Identify which cell holds the provided text, then report its (X, Y) central coordinate. 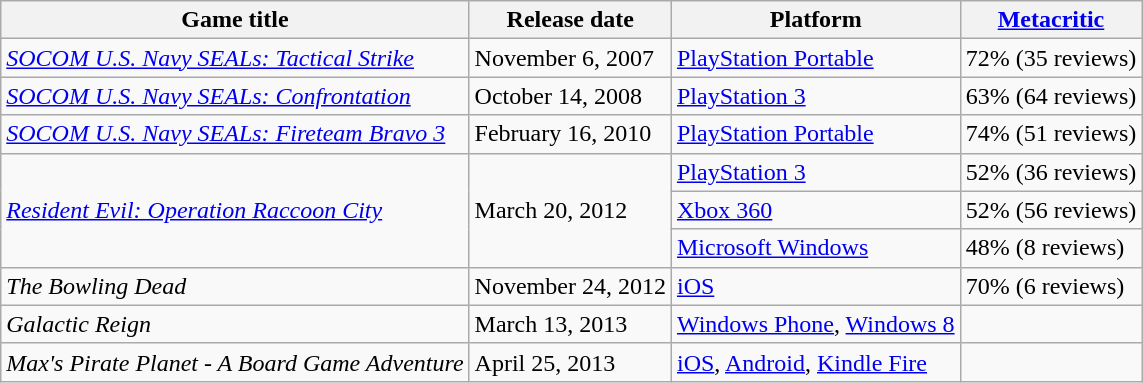
The Bowling Dead (235, 286)
SOCOM U.S. Navy SEALs: Tactical Strike (235, 58)
SOCOM U.S. Navy SEALs: Fireteam Bravo 3 (235, 134)
November 6, 2007 (570, 58)
October 14, 2008 (570, 96)
Metacritic (1051, 20)
November 24, 2012 (570, 286)
Galactic Reign (235, 324)
April 25, 2013 (570, 362)
63% (64 reviews) (1051, 96)
Game title (235, 20)
52% (36 reviews) (1051, 172)
iOS, Android, Kindle Fire (816, 362)
February 16, 2010 (570, 134)
Max's Pirate Planet - A Board Game Adventure (235, 362)
48% (8 reviews) (1051, 248)
74% (51 reviews) (1051, 134)
Release date (570, 20)
Platform (816, 20)
Resident Evil: Operation Raccoon City (235, 210)
iOS (816, 286)
52% (56 reviews) (1051, 210)
Microsoft Windows (816, 248)
70% (6 reviews) (1051, 286)
Xbox 360 (816, 210)
March 20, 2012 (570, 210)
72% (35 reviews) (1051, 58)
Windows Phone, Windows 8 (816, 324)
March 13, 2013 (570, 324)
SOCOM U.S. Navy SEALs: Confrontation (235, 96)
